Output the [X, Y] coordinate of the center of the cell containing the given text.  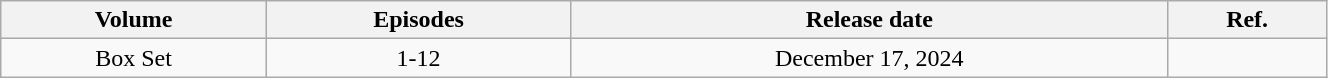
Episodes [418, 20]
Release date [870, 20]
December 17, 2024 [870, 58]
Volume [134, 20]
Box Set [134, 58]
Ref. [1248, 20]
1-12 [418, 58]
